Find where the given text appears and provide that cell's center as (X, Y) coordinate. 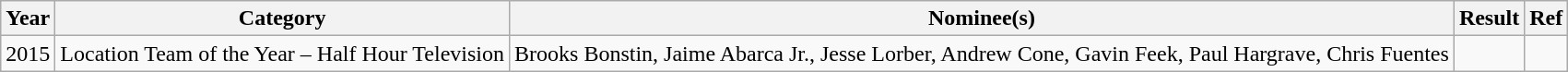
Result (1489, 18)
Location Team of the Year – Half Hour Television (282, 54)
2015 (28, 54)
Brooks Bonstin, Jaime Abarca Jr., Jesse Lorber, Andrew Cone, Gavin Feek, Paul Hargrave, Chris Fuentes (983, 54)
Category (282, 18)
Nominee(s) (983, 18)
Year (28, 18)
Ref (1547, 18)
